Return the [X, Y] coordinate for the center point of the cell that contains the specified text.  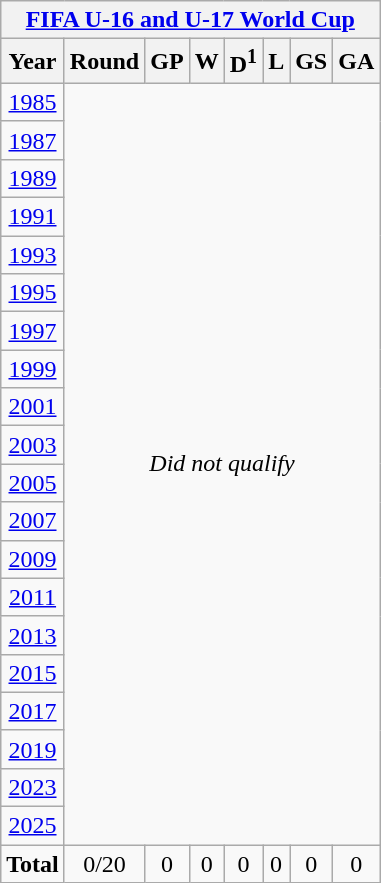
FIFA U-16 and U-17 World Cup [190, 20]
2005 [33, 483]
1991 [33, 217]
2013 [33, 635]
Year [33, 62]
2019 [33, 749]
Did not qualify [222, 464]
2025 [33, 826]
2017 [33, 711]
2023 [33, 787]
0/20 [104, 864]
GS [312, 62]
2003 [33, 445]
1995 [33, 293]
L [276, 62]
GA [356, 62]
2007 [33, 521]
1997 [33, 331]
2015 [33, 673]
1989 [33, 178]
2001 [33, 407]
Round [104, 62]
GP [167, 62]
2011 [33, 597]
1985 [33, 102]
1987 [33, 140]
Total [33, 864]
D1 [243, 62]
1999 [33, 369]
1993 [33, 255]
W [206, 62]
2009 [33, 559]
